Return the [x, y] coordinate for the center point of the cell that contains the specified text.  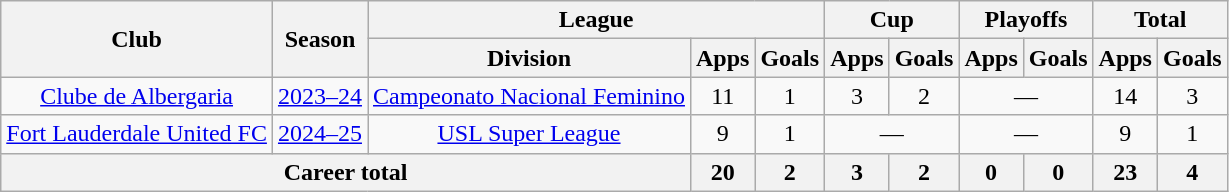
2024–25 [320, 134]
USL Super League [530, 134]
2023–24 [320, 96]
League [596, 20]
Campeonato Nacional Feminino [530, 96]
Total [1160, 20]
Clube de Albergaria [137, 96]
20 [722, 172]
14 [1125, 96]
11 [722, 96]
23 [1125, 172]
Career total [346, 172]
Division [530, 58]
Club [137, 39]
4 [1192, 172]
Fort Lauderdale United FC [137, 134]
Cup [892, 20]
Playoffs [1026, 20]
Season [320, 39]
